Determine the (X, Y) coordinate at the center of the cell enclosing the given text.  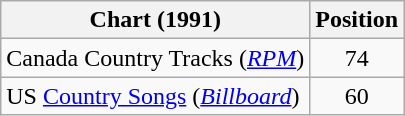
74 (357, 58)
Position (357, 20)
US Country Songs (Billboard) (156, 96)
60 (357, 96)
Canada Country Tracks (RPM) (156, 58)
Chart (1991) (156, 20)
